Identify which cell holds the provided text, then report its [X, Y] central coordinate. 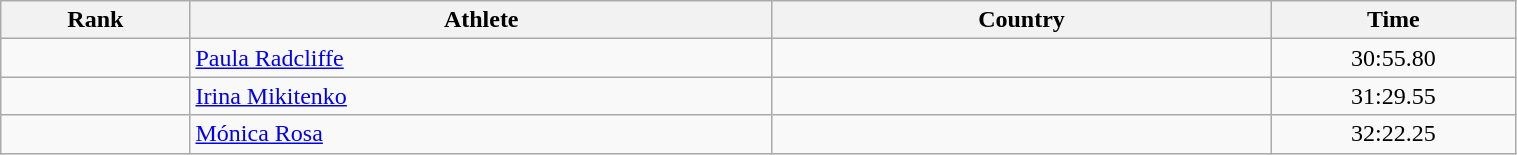
30:55.80 [1394, 58]
Rank [96, 20]
Athlete [481, 20]
Mónica Rosa [481, 134]
Time [1394, 20]
32:22.25 [1394, 134]
Paula Radcliffe [481, 58]
Country [1021, 20]
Irina Mikitenko [481, 96]
31:29.55 [1394, 96]
